Search for the cell housing the specified text and yield its [X, Y] center coordinate. 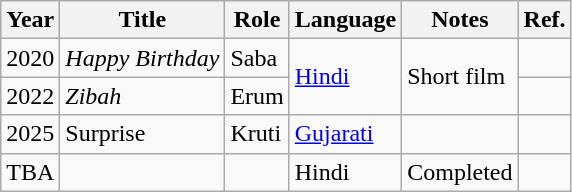
Completed [460, 172]
Short film [460, 77]
Kruti [257, 134]
Happy Birthday [142, 58]
2025 [30, 134]
Year [30, 20]
Surprise [142, 134]
Role [257, 20]
TBA [30, 172]
Ref. [544, 20]
2022 [30, 96]
2020 [30, 58]
Saba [257, 58]
Title [142, 20]
Zibah [142, 96]
Notes [460, 20]
Gujarati [345, 134]
Language [345, 20]
Erum [257, 96]
